Locate the cell with the specified text and output its (x, y) center coordinate. 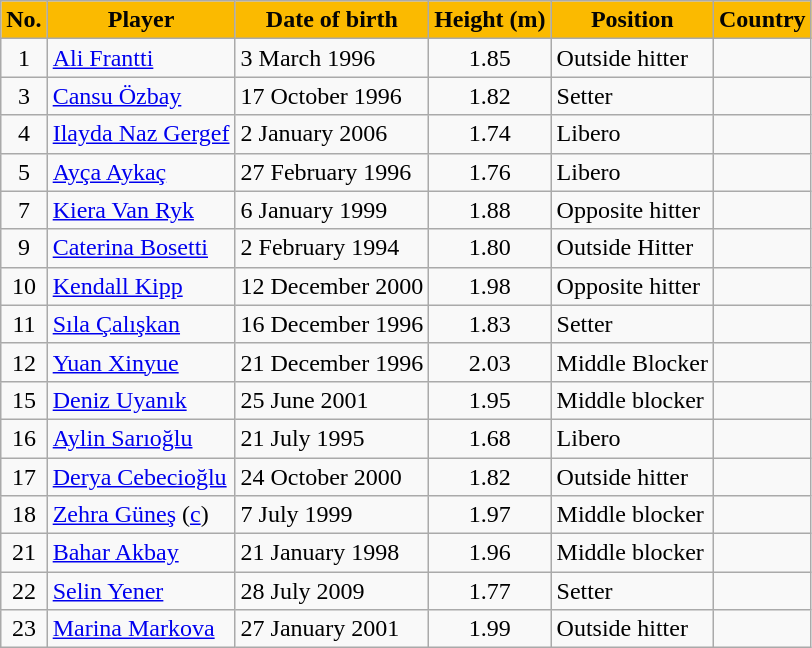
1.76 (490, 172)
1.83 (490, 324)
1 (24, 58)
1.98 (490, 286)
22 (24, 591)
7 (24, 210)
17 (24, 477)
21 July 1995 (332, 438)
Derya Cebecioğlu (141, 477)
Aylin Sarıoğlu (141, 438)
1.74 (490, 134)
1.88 (490, 210)
2.03 (490, 362)
1.80 (490, 248)
Ali Frantti (141, 58)
Bahar Akbay (141, 553)
15 (24, 400)
Selin Yener (141, 591)
23 (24, 629)
6 January 1999 (332, 210)
21 December 1996 (332, 362)
Ayça Aykaç (141, 172)
5 (24, 172)
Date of birth (332, 20)
9 (24, 248)
Ilayda Naz Gergef (141, 134)
27 February 1996 (332, 172)
Cansu Özbay (141, 96)
Outside Hitter (632, 248)
16 (24, 438)
18 (24, 515)
1.77 (490, 591)
16 December 1996 (332, 324)
11 (24, 324)
1.95 (490, 400)
Height (m) (490, 20)
2 January 2006 (332, 134)
Player (141, 20)
10 (24, 286)
12 (24, 362)
3 (24, 96)
24 October 2000 (332, 477)
1.85 (490, 58)
21 (24, 553)
Yuan Xinyue (141, 362)
21 January 1998 (332, 553)
Caterina Bosetti (141, 248)
12 December 2000 (332, 286)
Position (632, 20)
No. (24, 20)
7 July 1999 (332, 515)
Kendall Kipp (141, 286)
27 January 2001 (332, 629)
Middle Blocker (632, 362)
3 March 1996 (332, 58)
1.99 (490, 629)
1.97 (490, 515)
Deniz Uyanık (141, 400)
17 October 1996 (332, 96)
1.96 (490, 553)
1.68 (490, 438)
2 February 1994 (332, 248)
Sıla Çalışkan (141, 324)
Country (762, 20)
25 June 2001 (332, 400)
Marina Markova (141, 629)
Kiera Van Ryk (141, 210)
Zehra Güneş (c) (141, 515)
28 July 2009 (332, 591)
4 (24, 134)
